Locate the cell with the specified text and output its (x, y) center coordinate. 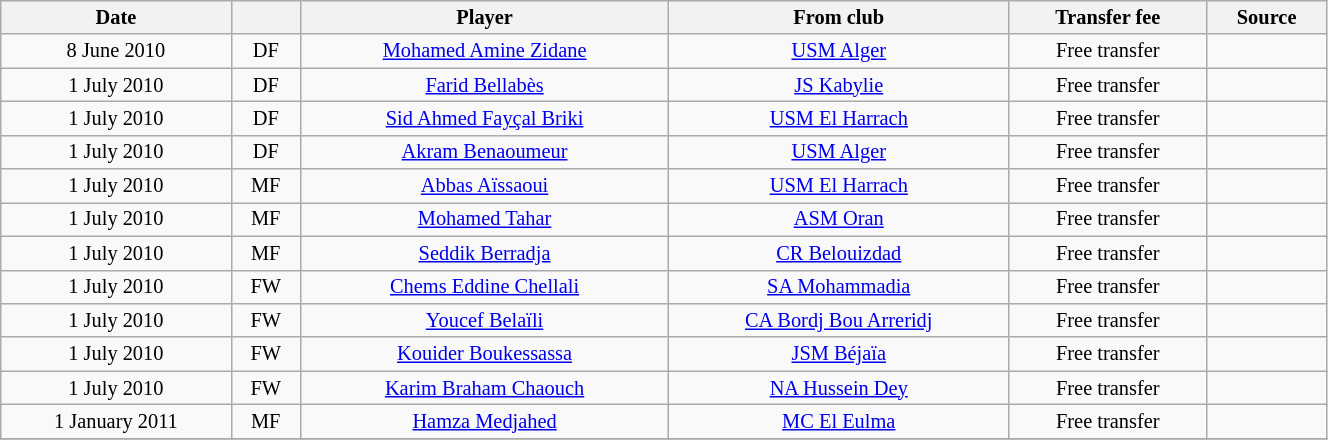
SA Mohammadia (839, 287)
Seddik Berradja (484, 253)
ASM Oran (839, 219)
From club (839, 17)
Abbas Aïssaoui (484, 186)
CA Bordj Bou Arreridj (839, 320)
1 January 2011 (116, 421)
Mohamed Tahar (484, 219)
Hamza Medjahed (484, 421)
Karim Braham Chaouch (484, 388)
MC El Eulma (839, 421)
Sid Ahmed Fayçal Briki (484, 118)
Kouider Boukessassa (484, 354)
JSM Béjaïa (839, 354)
Transfer fee (1108, 17)
Farid Bellabès (484, 85)
NA Hussein Dey (839, 388)
Akram Benaoumeur (484, 152)
Youcef Belaïli (484, 320)
Chems Eddine Chellali (484, 287)
CR Belouizdad (839, 253)
Date (116, 17)
8 June 2010 (116, 51)
Player (484, 17)
Mohamed Amine Zidane (484, 51)
JS Kabylie (839, 85)
Source (1267, 17)
